Locate the cell with the specified text and output its (x, y) center coordinate. 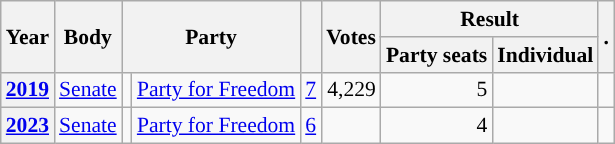
7 (310, 90)
4 (436, 126)
. (606, 36)
6 (310, 126)
Party (212, 36)
2019 (28, 90)
Votes (351, 36)
Individual (545, 55)
Year (28, 36)
2023 (28, 126)
5 (436, 90)
Body (88, 36)
Party seats (436, 55)
4,229 (351, 90)
Result (490, 19)
